Identify which cell holds the provided text, then report its [x, y] central coordinate. 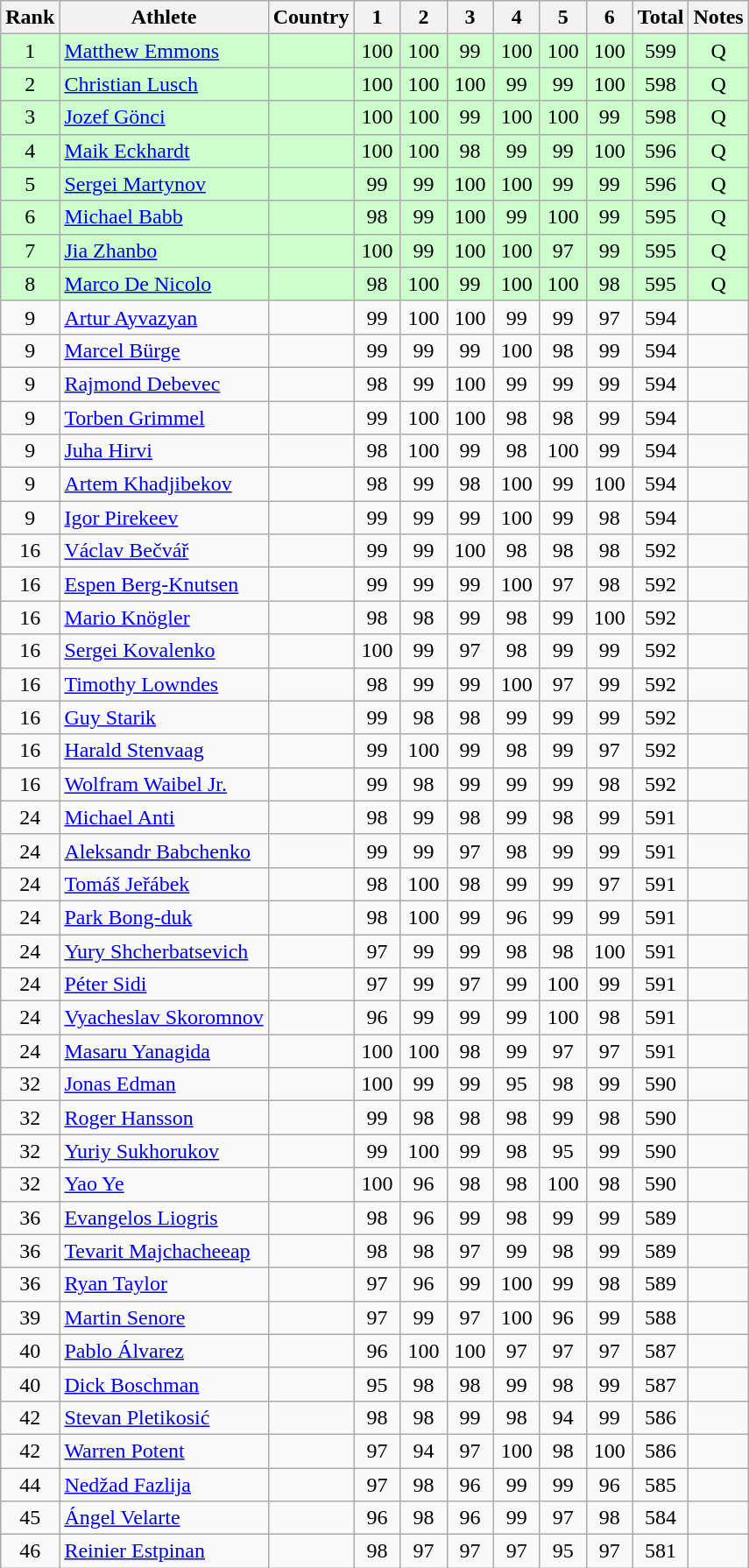
45 [30, 1518]
44 [30, 1485]
Timothy Lowndes [164, 684]
7 [30, 251]
Harald Stenvaag [164, 751]
Sergei Martynov [164, 184]
Tevarit Majchacheeap [164, 1251]
Reinier Estpinan [164, 1551]
Jonas Edman [164, 1084]
Marcel Bürge [164, 350]
Guy Starik [164, 717]
Mario Knögler [164, 618]
Notes [718, 18]
Artem Khadjibekov [164, 484]
Yuriy Sukhorukov [164, 1151]
Václav Bečvář [164, 551]
Jozef Gönci [164, 117]
Total [661, 18]
Yury Shcherbatsevich [164, 950]
Masaru Yanagida [164, 1051]
Péter Sidi [164, 985]
Tomáš Jeřábek [164, 884]
588 [661, 1317]
Athlete [164, 18]
Christian Lusch [164, 84]
Dick Boschman [164, 1384]
Yao Ye [164, 1184]
Roger Hansson [164, 1118]
Rank [30, 18]
Martin Senore [164, 1317]
Aleksandr Babchenko [164, 851]
Marco De Nicolo [164, 284]
Vyacheslav Skoromnov [164, 1018]
Nedžad Fazlija [164, 1485]
Jia Zhanbo [164, 251]
Stevan Pletikosić [164, 1417]
Michael Anti [164, 817]
8 [30, 284]
39 [30, 1317]
46 [30, 1551]
Sergei Kovalenko [164, 651]
Rajmond Debevec [164, 384]
581 [661, 1551]
Juha Hirvi [164, 451]
584 [661, 1518]
Maik Eckhardt [164, 151]
Michael Babb [164, 217]
Warren Potent [164, 1451]
Wolfram Waibel Jr. [164, 784]
Pablo Álvarez [164, 1351]
Matthew Emmons [164, 51]
585 [661, 1485]
Country [311, 18]
Igor Pirekeev [164, 518]
Artur Ayvazyan [164, 317]
Park Bong-duk [164, 917]
599 [661, 51]
Espen Berg-Knutsen [164, 584]
Ryan Taylor [164, 1284]
Torben Grimmel [164, 418]
Evangelos Liogris [164, 1218]
Ángel Velarte [164, 1518]
